Pinpoint the cell where the given text exists, returning its (X, Y) midpoint coordinate. 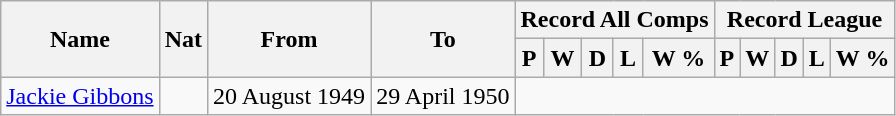
20 August 1949 (290, 96)
Record League (804, 20)
To (443, 39)
Nat (183, 39)
Record All Comps (614, 20)
Name (80, 39)
From (290, 39)
Jackie Gibbons (80, 96)
29 April 1950 (443, 96)
